Search for the cell housing the specified text and yield its (X, Y) center coordinate. 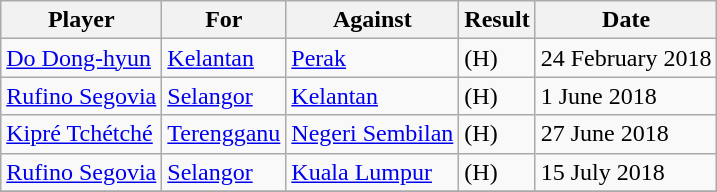
15 July 2018 (626, 172)
1 June 2018 (626, 96)
Perak (372, 58)
Player (82, 20)
Against (372, 20)
Kipré Tchétché (82, 134)
For (224, 20)
Do Dong-hyun (82, 58)
Date (626, 20)
27 June 2018 (626, 134)
Terengganu (224, 134)
Kuala Lumpur (372, 172)
24 February 2018 (626, 58)
Negeri Sembilan (372, 134)
Result (497, 20)
